Detect which cell encompasses the target text, then output its [X, Y] center coordinate. 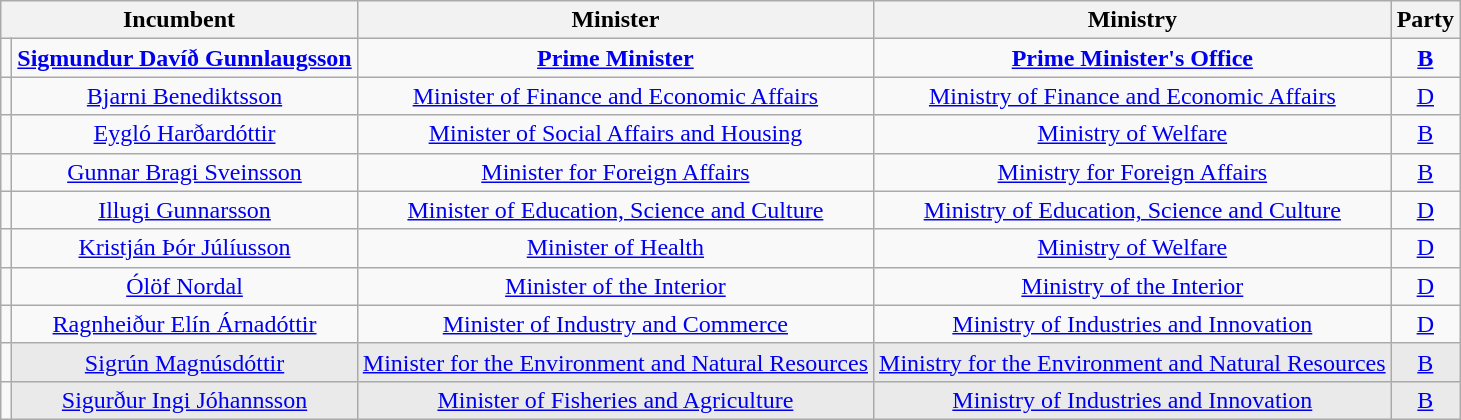
Eygló Harðardóttir [184, 134]
Ólöf Nordal [184, 286]
Ragnheiður Elín Árnadóttir [184, 324]
Sigmundur Davíð Gunnlaugsson [184, 58]
Bjarni Benediktsson [184, 96]
Minister [615, 20]
Sigurður Ingi Jóhannsson [184, 400]
Ministry [1133, 20]
Incumbent [180, 20]
Ministry of Education, Science and Culture [1133, 210]
Ministry for the Environment and Natural Resources [1133, 362]
Sigrún Magnúsdóttir [184, 362]
Minister of Education, Science and Culture [615, 210]
Minister for Foreign Affairs [615, 172]
Gunnar Bragi Sveinsson [184, 172]
Minister of Fisheries and Agriculture [615, 400]
Minister for the Environment and Natural Resources [615, 362]
Ministry for Foreign Affairs [1133, 172]
Party [1425, 20]
Illugi Gunnarsson [184, 210]
Minister of Industry and Commerce [615, 324]
Ministry of the Interior [1133, 286]
Minister of Social Affairs and Housing [615, 134]
Minister of Finance and Economic Affairs [615, 96]
Prime Minister's Office [1133, 58]
Ministry of Finance and Economic Affairs [1133, 96]
Prime Minister [615, 58]
Minister of the Interior [615, 286]
Kristján Þór Júlíusson [184, 248]
Minister of Health [615, 248]
